Output the [X, Y] coordinate of the center of the cell containing the given text.  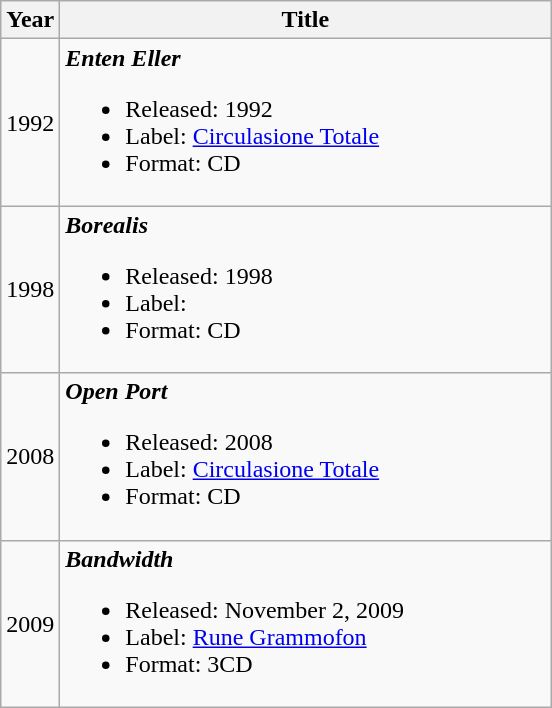
BandwidthReleased: November 2, 2009Label: Rune Grammofon Format: 3CD [306, 624]
Title [306, 20]
Open PortReleased: 2008Label: Circulasione TotaleFormat: CD [306, 456]
2008 [30, 456]
BorealisReleased: 1998Label: Format: CD [306, 290]
1992 [30, 122]
1998 [30, 290]
2009 [30, 624]
Enten EllerReleased: 1992Label: Circulasione Totale Format: CD [306, 122]
Year [30, 20]
